Return [x, y] of the center of cell containing provided text 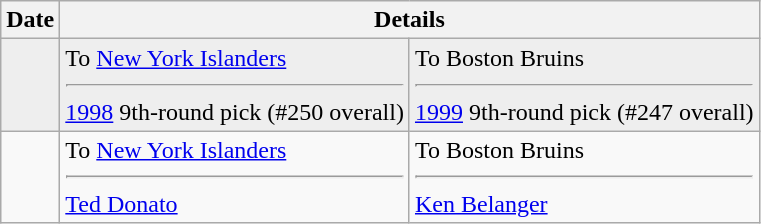
To Boston BruinsKen Belanger [584, 177]
To New York Islanders1998 9th-round pick (#250 overall) [235, 85]
To New York IslandersTed Donato [235, 177]
Date [30, 20]
Details [410, 20]
To Boston Bruins1999 9th-round pick (#247 overall) [584, 85]
